Determine the (x, y) coordinate at the center of the cell enclosing the given text.  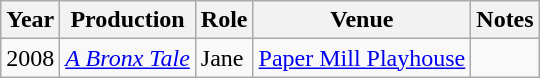
A Bronx Tale (128, 58)
Venue (362, 20)
Role (224, 20)
Notes (505, 20)
Year (30, 20)
Production (128, 20)
Jane (224, 58)
2008 (30, 58)
Paper Mill Playhouse (362, 58)
